Return the (x, y) coordinate for the center point of the cell that contains the specified text.  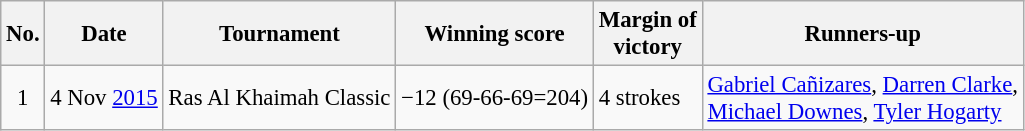
Tournament (280, 34)
No. (23, 34)
Gabriel Cañizares, Darren Clarke, Michael Downes, Tyler Hogarty (862, 98)
Date (104, 34)
Ras Al Khaimah Classic (280, 98)
4 Nov 2015 (104, 98)
1 (23, 98)
−12 (69-66-69=204) (495, 98)
4 strokes (648, 98)
Winning score (495, 34)
Margin ofvictory (648, 34)
Runners-up (862, 34)
